Capture the cell that displays the provided text and extract its [X, Y] central coordinate. 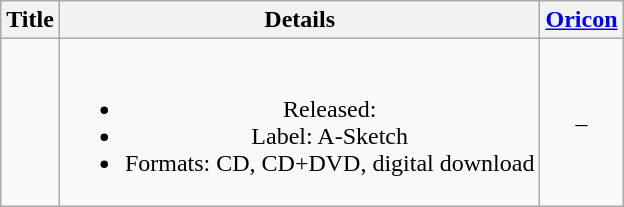
Details [300, 20]
– [582, 122]
Title [30, 20]
Released: Label: A-SketchFormats: CD, CD+DVD, digital download [300, 122]
Oricon [582, 20]
